For the text-containing cell, return its midpoint in [X, Y] coordinate format. 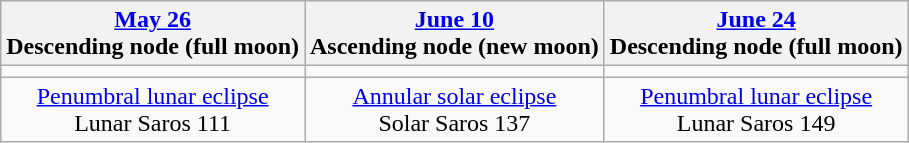
June 10Ascending node (new moon) [454, 34]
May 26Descending node (full moon) [153, 34]
Annular solar eclipseSolar Saros 137 [454, 110]
Penumbral lunar eclipseLunar Saros 111 [153, 110]
June 24Descending node (full moon) [756, 34]
Penumbral lunar eclipseLunar Saros 149 [756, 110]
